Identify which cell holds the provided text, then report its [X, Y] central coordinate. 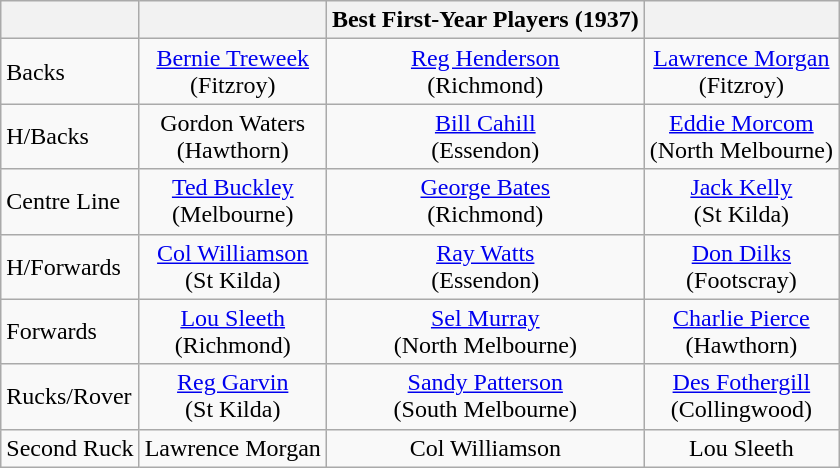
Charlie Pierce(Hawthorn) [741, 332]
Ted Buckley(Melbourne) [232, 202]
Col Williamson(St Kilda) [232, 266]
Second Ruck [70, 448]
Forwards [70, 332]
H/Forwards [70, 266]
Eddie Morcom(North Melbourne) [741, 136]
Backs [70, 72]
Reg Garvin(St Kilda) [232, 396]
George Bates(Richmond) [485, 202]
Sandy Patterson(South Melbourne) [485, 396]
Centre Line [70, 202]
Lawrence Morgan [232, 448]
H/Backs [70, 136]
Bernie Treweek(Fitzroy) [232, 72]
Jack Kelly(St Kilda) [741, 202]
Best First-Year Players (1937) [485, 20]
Lawrence Morgan(Fitzroy) [741, 72]
Gordon Waters(Hawthorn) [232, 136]
Lou Sleeth [741, 448]
Sel Murray(North Melbourne) [485, 332]
Reg Henderson(Richmond) [485, 72]
Des Fothergill(Collingwood) [741, 396]
Lou Sleeth(Richmond) [232, 332]
Ray Watts(Essendon) [485, 266]
Don Dilks(Footscray) [741, 266]
Bill Cahill(Essendon) [485, 136]
Rucks/Rover [70, 396]
Col Williamson [485, 448]
